Identify which cell holds the provided text, then report its (X, Y) central coordinate. 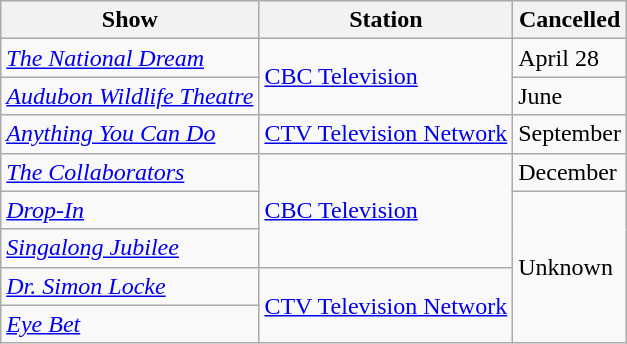
Station (386, 20)
Show (130, 20)
Eye Bet (130, 324)
Audubon Wildlife Theatre (130, 96)
Anything You Can Do (130, 134)
Cancelled (570, 20)
Singalong Jubilee (130, 248)
September (570, 134)
Unknown (570, 267)
Dr. Simon Locke (130, 286)
December (570, 172)
The National Dream (130, 58)
June (570, 96)
Drop-In (130, 210)
April 28 (570, 58)
The Collaborators (130, 172)
